Output the (X, Y) coordinate of the center of the cell containing the given text.  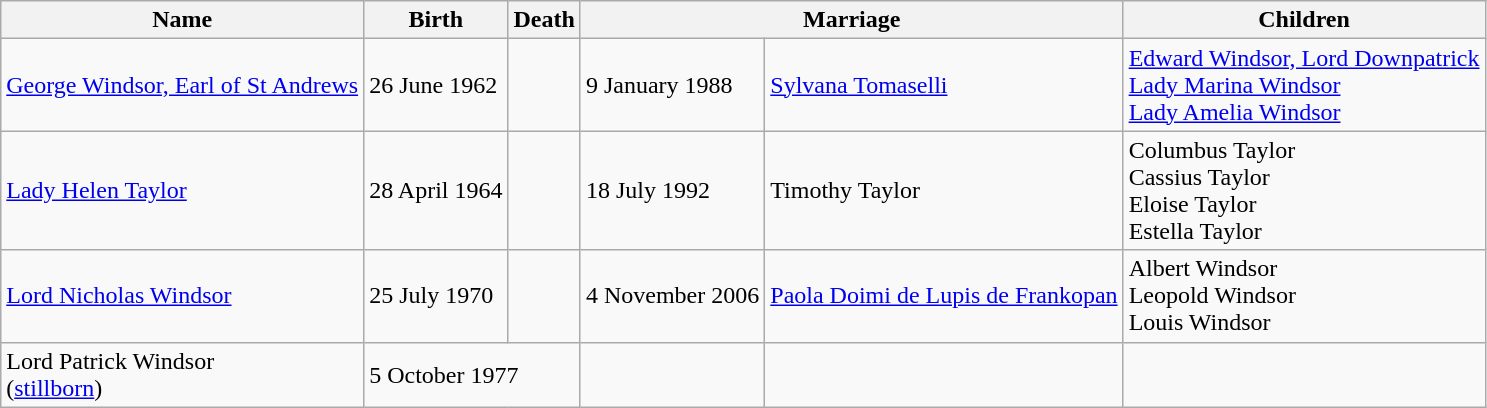
5 October 1977 (472, 374)
9 January 1988 (672, 85)
18 July 1992 (672, 190)
26 June 1962 (436, 85)
Sylvana Tomaselli (944, 85)
25 July 1970 (436, 296)
Children (1304, 20)
Lord Nicholas Windsor (182, 296)
Lord Patrick Windsor(stillborn) (182, 374)
Columbus TaylorCassius TaylorEloise TaylorEstella Taylor (1304, 190)
Name (182, 20)
Paola Doimi de Lupis de Frankopan (944, 296)
Lady Helen Taylor (182, 190)
Death (544, 20)
Marriage (852, 20)
Albert WindsorLeopold WindsorLouis Windsor (1304, 296)
Edward Windsor, Lord DownpatrickLady Marina WindsorLady Amelia Windsor (1304, 85)
28 April 1964 (436, 190)
Birth (436, 20)
Timothy Taylor (944, 190)
George Windsor, Earl of St Andrews (182, 85)
4 November 2006 (672, 296)
